Locate the cell with the specified text and output its (x, y) center coordinate. 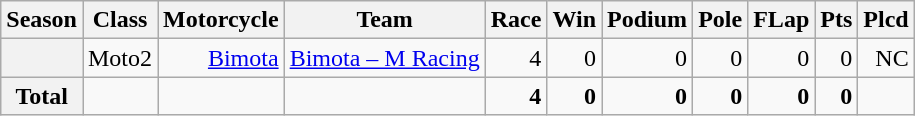
Total (42, 96)
Season (42, 20)
Bimota – M Racing (384, 58)
NC (886, 58)
Podium (648, 20)
Team (384, 20)
Plcd (886, 20)
Bimota (222, 58)
Win (574, 20)
Race (516, 20)
Motorcycle (222, 20)
Pts (836, 20)
Class (120, 20)
FLap (782, 20)
Pole (720, 20)
Moto2 (120, 58)
